Find where the given text appears and provide that cell's center as (X, Y) coordinate. 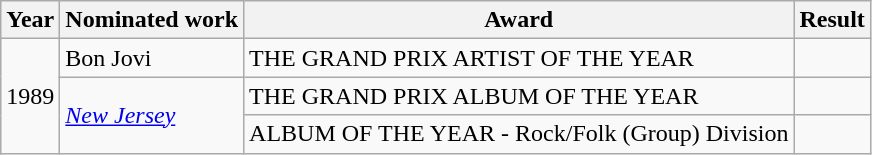
1989 (30, 96)
ALBUM OF THE YEAR - Rock/Folk (Group) Division (519, 134)
Nominated work (152, 20)
Award (519, 20)
Year (30, 20)
THE GRAND PRIX ALBUM OF THE YEAR (519, 96)
Bon Jovi (152, 58)
New Jersey (152, 115)
Result (832, 20)
THE GRAND PRIX ARTIST OF THE YEAR (519, 58)
